Extract the (x, y) coordinate from the center of the cell holding the provided text.  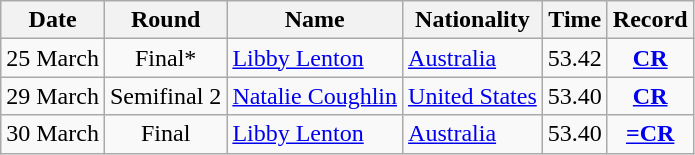
=CR (650, 134)
Time (574, 20)
Record (650, 20)
30 March (53, 134)
Natalie Coughlin (315, 96)
Final* (165, 58)
25 March (53, 58)
Semifinal 2 (165, 96)
29 March (53, 96)
Nationality (473, 20)
United States (473, 96)
Name (315, 20)
Round (165, 20)
Date (53, 20)
53.42 (574, 58)
Final (165, 134)
